Provide the [X, Y] coordinate of the cell's center where the given text is located.  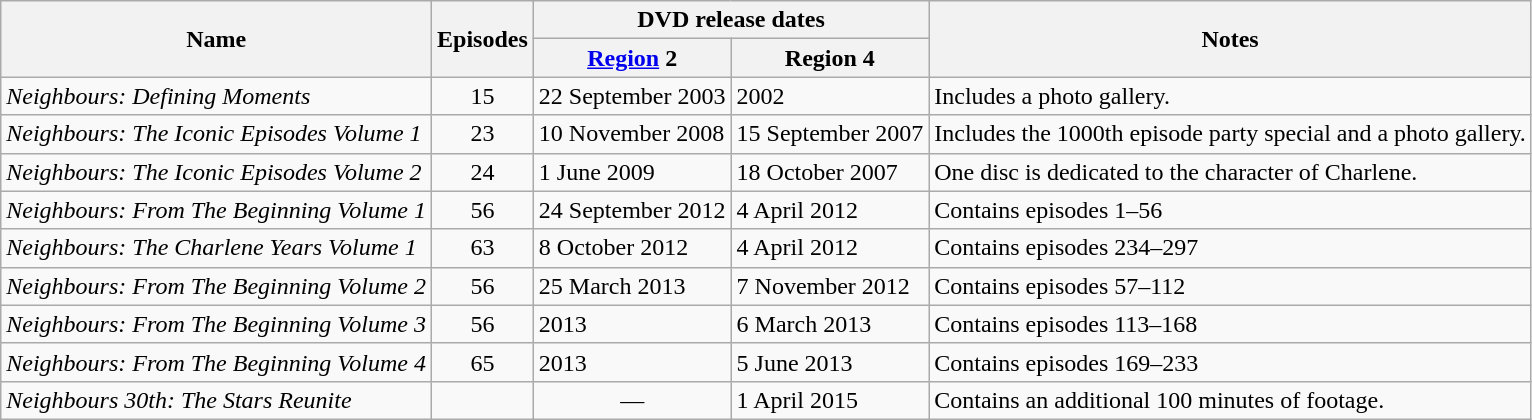
8 October 2012 [632, 248]
Contains episodes 169–233 [1230, 362]
Neighbours: From The Beginning Volume 3 [216, 324]
Neighbours: The Iconic Episodes Volume 2 [216, 172]
Neighbours: From The Beginning Volume 4 [216, 362]
Contains episodes 1–56 [1230, 210]
Neighbours: The Charlene Years Volume 1 [216, 248]
24 [483, 172]
— [632, 400]
Neighbours 30th: The Stars Reunite [216, 400]
Contains episodes 234–297 [1230, 248]
One disc is dedicated to the character of Charlene. [1230, 172]
Includes the 1000th episode party special and a photo gallery. [1230, 134]
Contains episodes 113–168 [1230, 324]
25 March 2013 [632, 286]
2002 [830, 96]
10 November 2008 [632, 134]
5 June 2013 [830, 362]
Contains an additional 100 minutes of footage. [1230, 400]
Episodes [483, 39]
22 September 2003 [632, 96]
65 [483, 362]
23 [483, 134]
Contains episodes 57–112 [1230, 286]
Neighbours: The Iconic Episodes Volume 1 [216, 134]
Neighbours: From The Beginning Volume 2 [216, 286]
Neighbours: From The Beginning Volume 1 [216, 210]
1 April 2015 [830, 400]
Name [216, 39]
DVD release dates [730, 20]
Region 4 [830, 58]
18 October 2007 [830, 172]
1 June 2009 [632, 172]
24 September 2012 [632, 210]
Neighbours: Defining Moments [216, 96]
6 March 2013 [830, 324]
7 November 2012 [830, 286]
Notes [1230, 39]
Region 2 [632, 58]
Includes a photo gallery. [1230, 96]
15 [483, 96]
15 September 2007 [830, 134]
63 [483, 248]
